Search for the cell housing the specified text and yield its [x, y] center coordinate. 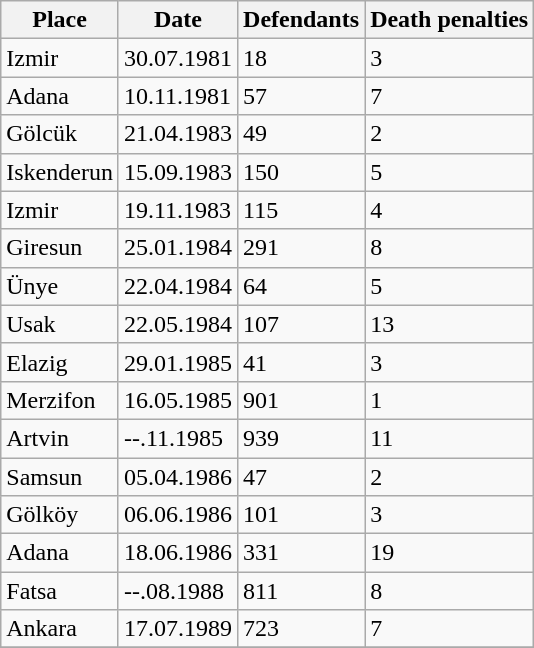
Iskenderun [60, 172]
Ünye [60, 286]
10.11.1981 [178, 96]
331 [302, 553]
Samsun [60, 477]
115 [302, 210]
Artvin [60, 438]
25.01.1984 [178, 248]
1 [450, 400]
64 [302, 286]
Merzifon [60, 400]
06.06.1986 [178, 515]
18 [302, 58]
Death penalties [450, 20]
57 [302, 96]
18.06.1986 [178, 553]
19 [450, 553]
22.04.1984 [178, 286]
901 [302, 400]
Place [60, 20]
4 [450, 210]
939 [302, 438]
Gölcük [60, 134]
17.07.1989 [178, 629]
47 [302, 477]
723 [302, 629]
22.05.1984 [178, 324]
29.01.1985 [178, 362]
Usak [60, 324]
21.04.1983 [178, 134]
05.04.1986 [178, 477]
13 [450, 324]
15.09.1983 [178, 172]
--.11.1985 [178, 438]
291 [302, 248]
30.07.1981 [178, 58]
107 [302, 324]
--.08.1988 [178, 591]
101 [302, 515]
11 [450, 438]
150 [302, 172]
Date [178, 20]
811 [302, 591]
Gölköy [60, 515]
41 [302, 362]
Ankara [60, 629]
16.05.1985 [178, 400]
Giresun [60, 248]
49 [302, 134]
Defendants [302, 20]
Fatsa [60, 591]
19.11.1983 [178, 210]
Elazig [60, 362]
